Extract the (x, y) coordinate from the center of the cell holding the provided text.  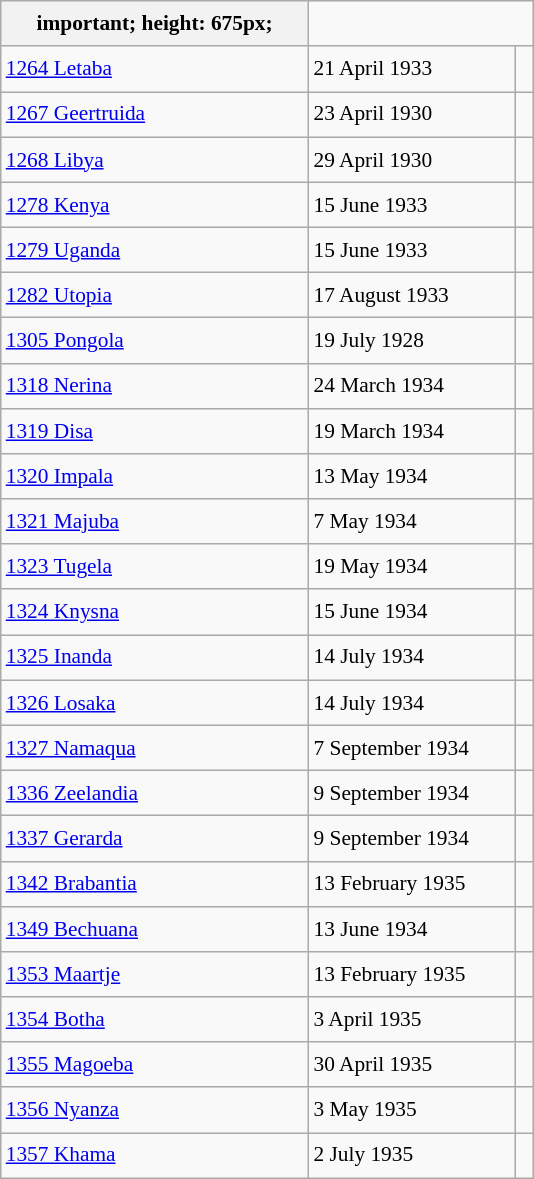
7 September 1934 (412, 748)
1336 Zeelandia (155, 792)
1305 Pongola (155, 340)
21 April 1933 (412, 68)
2 July 1935 (412, 1156)
1355 Magoeba (155, 1064)
1264 Letaba (155, 68)
1354 Botha (155, 1020)
1319 Disa (155, 430)
1326 Losaka (155, 702)
19 March 1934 (412, 430)
1318 Nerina (155, 386)
1357 Khama (155, 1156)
13 June 1934 (412, 928)
1324 Knysna (155, 612)
1268 Libya (155, 160)
19 May 1934 (412, 566)
1356 Nyanza (155, 1110)
29 April 1930 (412, 160)
1278 Kenya (155, 204)
13 May 1934 (412, 476)
7 May 1934 (412, 522)
30 April 1935 (412, 1064)
1279 Uganda (155, 250)
24 March 1934 (412, 386)
23 April 1930 (412, 114)
1320 Impala (155, 476)
1325 Inanda (155, 658)
3 May 1935 (412, 1110)
1282 Utopia (155, 296)
1353 Maartje (155, 974)
1323 Tugela (155, 566)
1327 Namaqua (155, 748)
1321 Majuba (155, 522)
1337 Gerarda (155, 838)
3 April 1935 (412, 1020)
17 August 1933 (412, 296)
1267 Geertruida (155, 114)
important; height: 675px; (155, 24)
1349 Bechuana (155, 928)
19 July 1928 (412, 340)
15 June 1934 (412, 612)
1342 Brabantia (155, 884)
